For the text-containing cell, return its midpoint in [x, y] coordinate format. 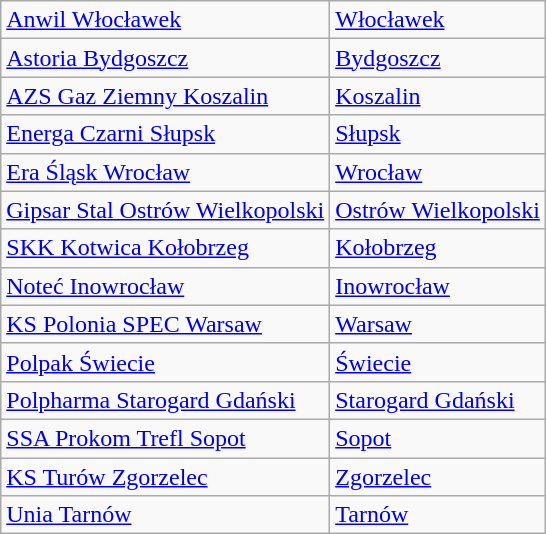
KS Turów Zgorzelec [166, 477]
Zgorzelec [438, 477]
Polpak Świecie [166, 362]
SKK Kotwica Kołobrzeg [166, 248]
SSA Prokom Trefl Sopot [166, 438]
Włocławek [438, 20]
Era Śląsk Wrocław [166, 172]
Anwil Włocławek [166, 20]
Polpharma Starogard Gdański [166, 400]
Astoria Bydgoszcz [166, 58]
Świecie [438, 362]
Noteć Inowrocław [166, 286]
Tarnów [438, 515]
Warsaw [438, 324]
Koszalin [438, 96]
AZS Gaz Ziemny Koszalin [166, 96]
Energa Czarni Słupsk [166, 134]
Gipsar Stal Ostrów Wielkopolski [166, 210]
Unia Tarnów [166, 515]
Inowrocław [438, 286]
Kołobrzeg [438, 248]
Słupsk [438, 134]
Starogard Gdański [438, 400]
Sopot [438, 438]
Wrocław [438, 172]
Bydgoszcz [438, 58]
Ostrów Wielkopolski [438, 210]
KS Polonia SPEC Warsaw [166, 324]
